Provide the (x, y) coordinate of the cell's center where the given text is located.  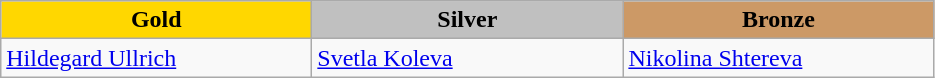
Hildegard Ullrich (156, 58)
Svetla Koleva (468, 58)
Bronze (778, 20)
Gold (156, 20)
Silver (468, 20)
Nikolina Shtereva (778, 58)
